Search for the cell housing the specified text and yield its (X, Y) center coordinate. 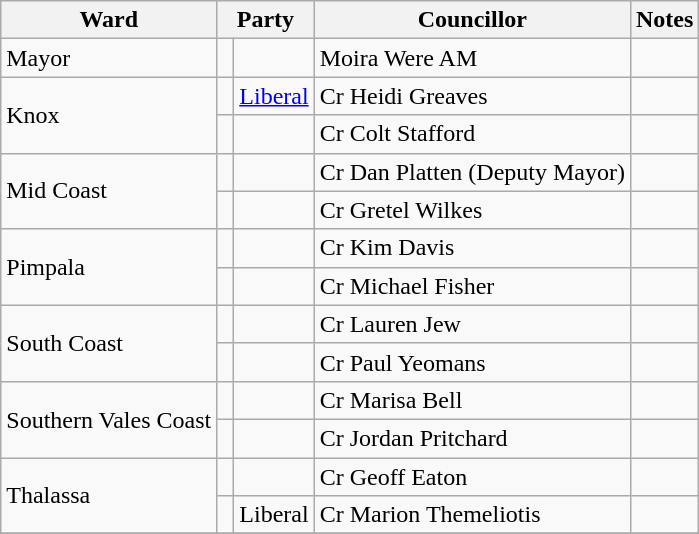
Cr Marion Themeliotis (472, 515)
Cr Dan Platten (Deputy Mayor) (472, 172)
Notes (664, 20)
Cr Paul Yeomans (472, 362)
Party (266, 20)
Southern Vales Coast (109, 419)
Moira Were AM (472, 58)
Cr Geoff Eaton (472, 477)
Cr Jordan Pritchard (472, 438)
Cr Lauren Jew (472, 324)
Ward (109, 20)
Cr Kim Davis (472, 248)
Cr Marisa Bell (472, 400)
Mayor (109, 58)
Cr Colt Stafford (472, 134)
Thalassa (109, 496)
Cr Gretel Wilkes (472, 210)
Pimpala (109, 267)
Cr Michael Fisher (472, 286)
South Coast (109, 343)
Cr Heidi Greaves (472, 96)
Mid Coast (109, 191)
Councillor (472, 20)
Knox (109, 115)
